Find where the given text appears and provide that cell's center as (X, Y) coordinate. 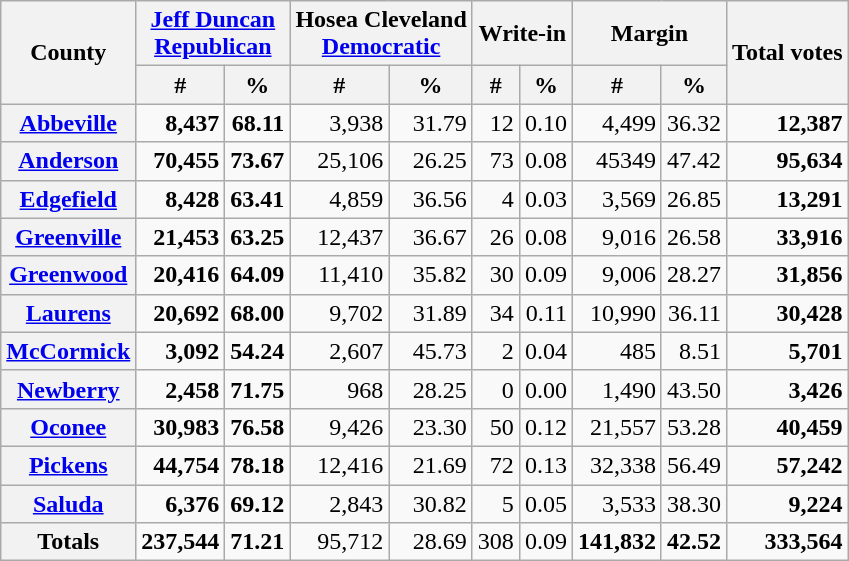
Totals (68, 542)
36.11 (694, 313)
95,634 (788, 161)
73 (496, 161)
Hosea ClevelandDemocratic (381, 34)
45349 (616, 161)
26.58 (694, 237)
21,453 (180, 237)
0.04 (546, 351)
26.25 (431, 161)
38.30 (694, 503)
71.75 (258, 389)
47.42 (694, 161)
8,437 (180, 123)
68.00 (258, 313)
9,006 (616, 275)
Laurens (68, 313)
968 (340, 389)
31,856 (788, 275)
12 (496, 123)
31.89 (431, 313)
141,832 (616, 542)
0.00 (546, 389)
2,607 (340, 351)
0.10 (546, 123)
4,499 (616, 123)
9,426 (340, 427)
21,557 (616, 427)
Margin (649, 34)
72 (496, 465)
30,983 (180, 427)
26.85 (694, 199)
5 (496, 503)
10,990 (616, 313)
20,416 (180, 275)
40,459 (788, 427)
45.73 (431, 351)
30.82 (431, 503)
21.69 (431, 465)
71.21 (258, 542)
3,426 (788, 389)
0.13 (546, 465)
Greenville (68, 237)
Abbeville (68, 123)
42.52 (694, 542)
Pickens (68, 465)
43.50 (694, 389)
2,843 (340, 503)
28.27 (694, 275)
12,416 (340, 465)
73.67 (258, 161)
Total votes (788, 52)
9,224 (788, 503)
8,428 (180, 199)
23.30 (431, 427)
0 (496, 389)
Write-in (522, 34)
63.25 (258, 237)
3,569 (616, 199)
33,916 (788, 237)
0.05 (546, 503)
Oconee (68, 427)
Jeff DuncanRepublican (213, 34)
78.18 (258, 465)
9,016 (616, 237)
69.12 (258, 503)
44,754 (180, 465)
12,387 (788, 123)
0.11 (546, 313)
3,533 (616, 503)
12,437 (340, 237)
485 (616, 351)
County (68, 52)
333,564 (788, 542)
4 (496, 199)
6,376 (180, 503)
2 (496, 351)
35.82 (431, 275)
9,702 (340, 313)
64.09 (258, 275)
28.69 (431, 542)
57,242 (788, 465)
Anderson (68, 161)
56.49 (694, 465)
28.25 (431, 389)
63.41 (258, 199)
0.12 (546, 427)
1,490 (616, 389)
Greenwood (68, 275)
30,428 (788, 313)
95,712 (340, 542)
Newberry (68, 389)
36.32 (694, 123)
Saluda (68, 503)
8.51 (694, 351)
30 (496, 275)
5,701 (788, 351)
237,544 (180, 542)
4,859 (340, 199)
36.67 (431, 237)
3,938 (340, 123)
32,338 (616, 465)
2,458 (180, 389)
36.56 (431, 199)
76.58 (258, 427)
34 (496, 313)
3,092 (180, 351)
50 (496, 427)
20,692 (180, 313)
McCormick (68, 351)
308 (496, 542)
31.79 (431, 123)
70,455 (180, 161)
68.11 (258, 123)
54.24 (258, 351)
13,291 (788, 199)
53.28 (694, 427)
0.03 (546, 199)
25,106 (340, 161)
11,410 (340, 275)
26 (496, 237)
Edgefield (68, 199)
